Identify which cell holds the provided text, then report its (X, Y) central coordinate. 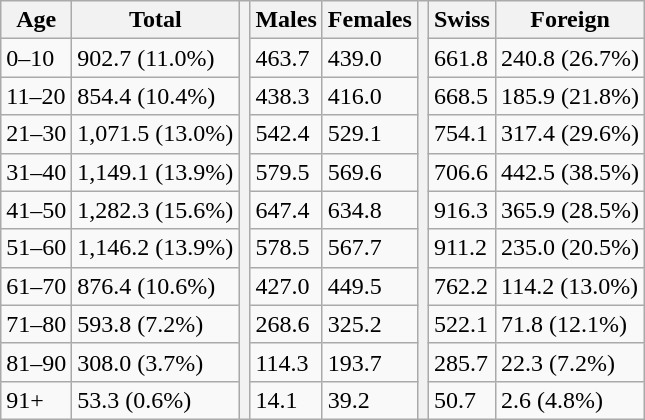
442.5 (38.5%) (570, 172)
51–60 (36, 248)
114.3 (286, 362)
39.2 (370, 400)
50.7 (462, 400)
439.0 (370, 58)
Total (156, 20)
427.0 (286, 286)
578.5 (286, 248)
11–20 (36, 96)
1,282.3 (15.6%) (156, 210)
579.5 (286, 172)
41–50 (36, 210)
706.6 (462, 172)
1,071.5 (13.0%) (156, 134)
569.6 (370, 172)
522.1 (462, 324)
308.0 (3.7%) (156, 362)
325.2 (370, 324)
Age (36, 20)
193.7 (370, 362)
14.1 (286, 400)
71.8 (12.1%) (570, 324)
876.4 (10.6%) (156, 286)
529.1 (370, 134)
438.3 (286, 96)
91+ (36, 400)
1,149.1 (13.9%) (156, 172)
185.9 (21.8%) (570, 96)
317.4 (29.6%) (570, 134)
365.9 (28.5%) (570, 210)
593.8 (7.2%) (156, 324)
240.8 (26.7%) (570, 58)
2.6 (4.8%) (570, 400)
416.0 (370, 96)
634.8 (370, 210)
911.2 (462, 248)
449.5 (370, 286)
Swiss (462, 20)
902.7 (11.0%) (156, 58)
567.7 (370, 248)
661.8 (462, 58)
235.0 (20.5%) (570, 248)
0–10 (36, 58)
916.3 (462, 210)
463.7 (286, 58)
268.6 (286, 324)
647.4 (286, 210)
53.3 (0.6%) (156, 400)
854.4 (10.4%) (156, 96)
Females (370, 20)
Foreign (570, 20)
754.1 (462, 134)
61–70 (36, 286)
81–90 (36, 362)
31–40 (36, 172)
114.2 (13.0%) (570, 286)
21–30 (36, 134)
542.4 (286, 134)
1,146.2 (13.9%) (156, 248)
22.3 (7.2%) (570, 362)
762.2 (462, 286)
Males (286, 20)
285.7 (462, 362)
71–80 (36, 324)
668.5 (462, 96)
